From the cell containing the given text, extract its center point as [X, Y] coordinate. 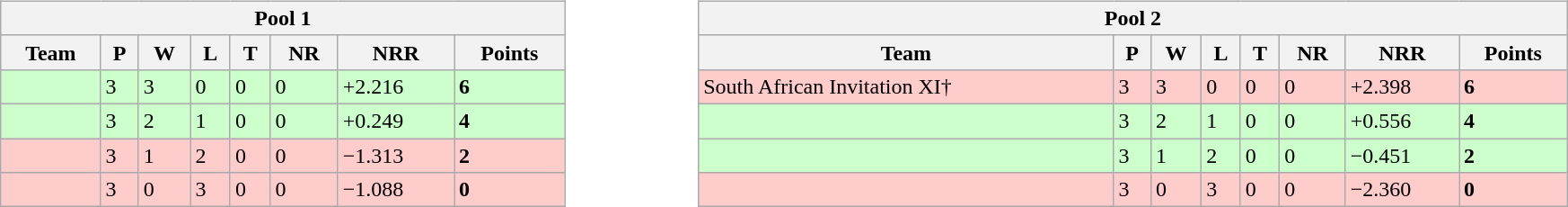
−0.451 [1402, 156]
South African Invitation XI† [906, 86]
+0.556 [1402, 121]
−2.360 [1402, 190]
+2.216 [395, 86]
+2.398 [1402, 86]
Pool 1 [283, 18]
+0.249 [395, 121]
−1.088 [395, 190]
Pool 2 [1133, 18]
−1.313 [395, 156]
